Return (x, y) of the center of cell containing provided text 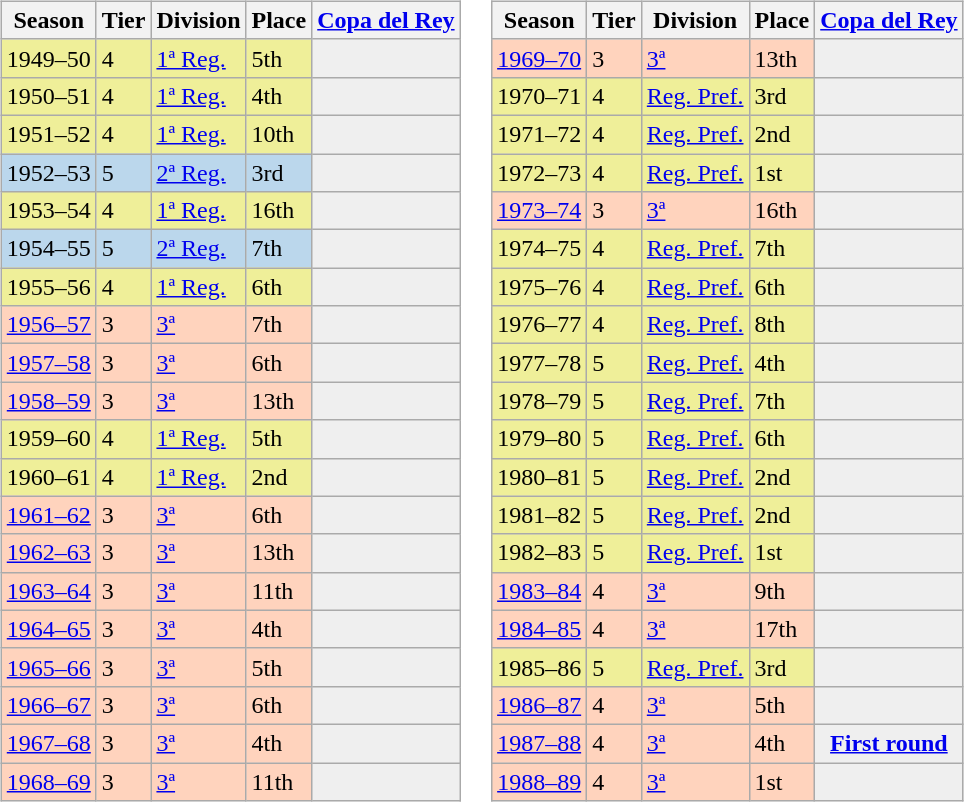
1950–51 (48, 96)
1987–88 (540, 743)
1977–78 (540, 363)
1975–76 (540, 287)
1980–81 (540, 477)
1967–68 (48, 743)
1972–73 (540, 173)
1952–53 (48, 173)
1959–60 (48, 439)
1965–66 (48, 667)
1970–71 (540, 96)
1981–82 (540, 515)
1960–61 (48, 477)
First round (889, 743)
1962–63 (48, 553)
1986–87 (540, 705)
10th (279, 134)
1971–72 (540, 134)
1963–64 (48, 591)
17th (782, 629)
1982–83 (540, 553)
1979–80 (540, 439)
1974–75 (540, 249)
1957–58 (48, 363)
1984–85 (540, 629)
1966–67 (48, 705)
1969–70 (540, 58)
1956–57 (48, 325)
1976–77 (540, 325)
8th (782, 325)
1958–59 (48, 401)
1988–89 (540, 781)
1953–54 (48, 211)
1973–74 (540, 211)
1964–65 (48, 629)
1961–62 (48, 515)
1951–52 (48, 134)
1985–86 (540, 667)
1968–69 (48, 781)
1949–50 (48, 58)
9th (782, 591)
1978–79 (540, 401)
1955–56 (48, 287)
1983–84 (540, 591)
1954–55 (48, 249)
